Identify which cell holds the provided text, then report its [x, y] central coordinate. 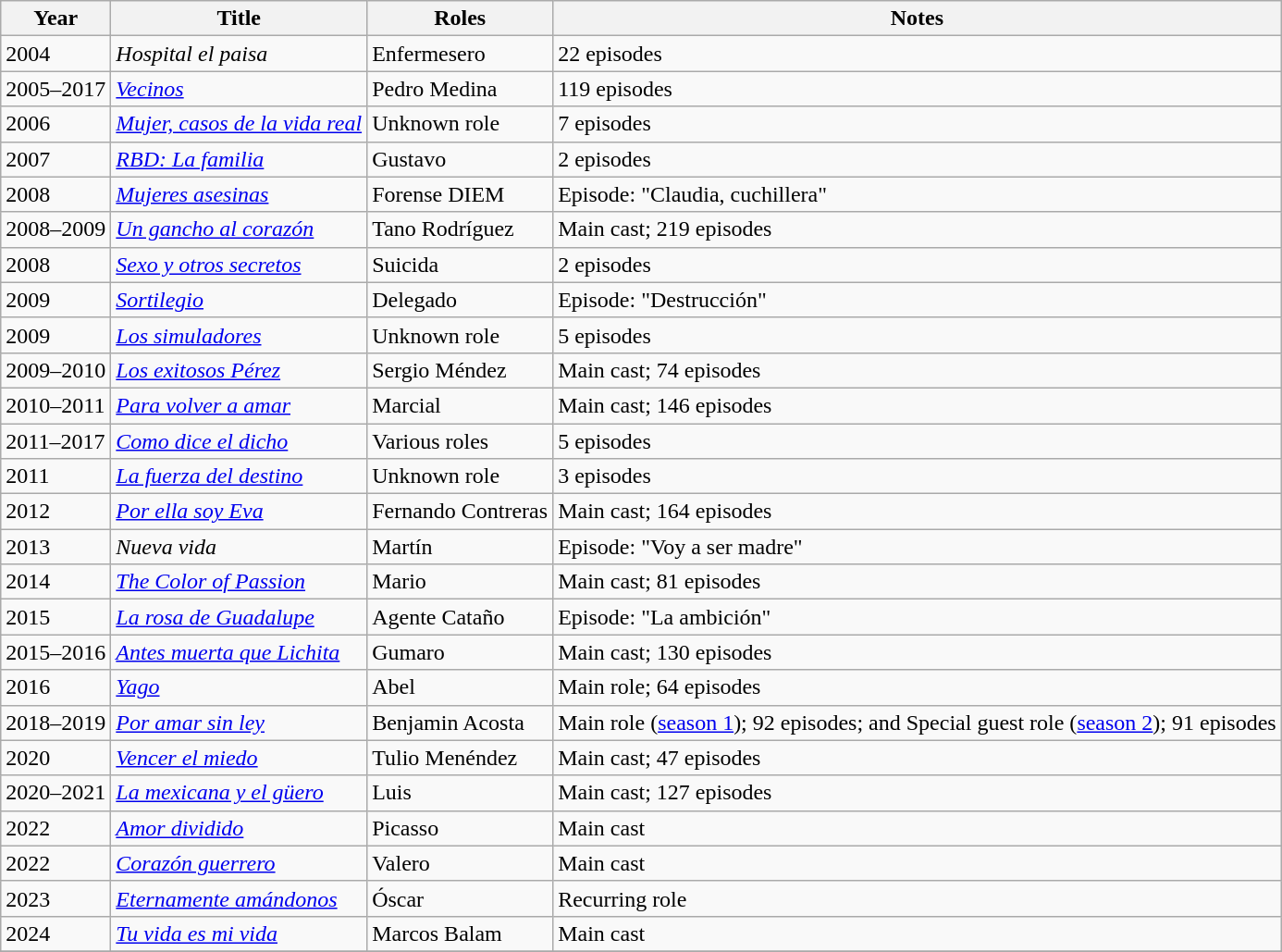
Luis [461, 793]
Óscar [461, 898]
Por ella soy Eva [239, 512]
Un gancho al corazón [239, 229]
The Color of Passion [239, 582]
Yago [239, 687]
2004 [55, 54]
Episode: "Voy a ser madre" [918, 547]
Tu vida es mi vida [239, 933]
Para volver a amar [239, 405]
7 episodes [918, 124]
Recurring role [918, 898]
Main cast; 47 episodes [918, 758]
Agente Cataño [461, 617]
Los exitosos Pérez [239, 370]
2012 [55, 512]
2020–2021 [55, 793]
Year [55, 19]
La fuerza del destino [239, 476]
2018–2019 [55, 723]
Mario [461, 582]
Sergio Méndez [461, 370]
Main cast; 127 episodes [918, 793]
Martín [461, 547]
Enfermesero [461, 54]
2008–2009 [55, 229]
2009–2010 [55, 370]
2016 [55, 687]
Eternamente amándonos [239, 898]
Episode: "Destrucción" [918, 300]
Suicida [461, 265]
Amor dividido [239, 828]
Notes [918, 19]
Corazón guerrero [239, 863]
Valero [461, 863]
2020 [55, 758]
Abel [461, 687]
Sortilegio [239, 300]
119 episodes [918, 89]
2014 [55, 582]
La rosa de Guadalupe [239, 617]
La mexicana y el güero [239, 793]
Benjamin Acosta [461, 723]
Los simuladores [239, 335]
2013 [55, 547]
Title [239, 19]
Hospital el paisa [239, 54]
Main cast; 219 episodes [918, 229]
Episode: "Claudia, cuchillera" [918, 194]
Pedro Medina [461, 89]
RBD: La familia [239, 159]
Vecinos [239, 89]
Como dice el dicho [239, 441]
Episode: "La ambición" [918, 617]
Vencer el miedo [239, 758]
Tulio Menéndez [461, 758]
Nueva vida [239, 547]
Antes muerta que Lichita [239, 652]
Main cast; 74 episodes [918, 370]
Marcos Balam [461, 933]
Main cast; 130 episodes [918, 652]
Forense DIEM [461, 194]
Main cast; 164 episodes [918, 512]
2011–2017 [55, 441]
Main role (season 1); 92 episodes; and Special guest role (season 2); 91 episodes [918, 723]
2006 [55, 124]
Picasso [461, 828]
2015 [55, 617]
2015–2016 [55, 652]
Gumaro [461, 652]
22 episodes [918, 54]
2011 [55, 476]
Fernando Contreras [461, 512]
2023 [55, 898]
Main cast; 146 episodes [918, 405]
2005–2017 [55, 89]
2024 [55, 933]
Gustavo [461, 159]
Tano Rodríguez [461, 229]
Por amar sin ley [239, 723]
Sexo y otros secretos [239, 265]
3 episodes [918, 476]
Marcial [461, 405]
Roles [461, 19]
Various roles [461, 441]
Main role; 64 episodes [918, 687]
2010–2011 [55, 405]
Main cast; 81 episodes [918, 582]
Delegado [461, 300]
Mujer, casos de la vida real [239, 124]
Mujeres asesinas [239, 194]
2007 [55, 159]
